Return (X, Y) of the center of cell containing provided text 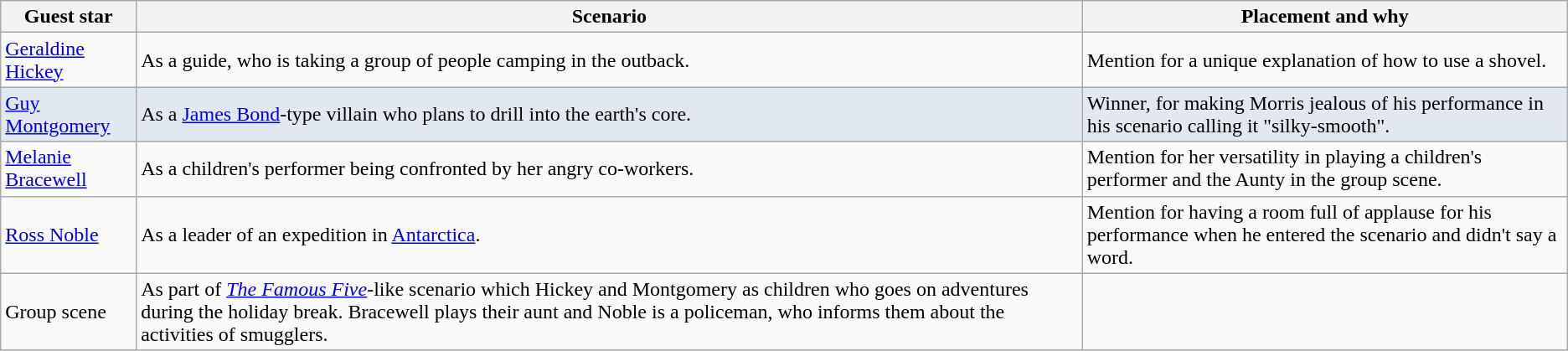
As a children's performer being confronted by her angry co-workers. (610, 169)
Guy Montgomery (69, 114)
Mention for her versatility in playing a children's performer and the Aunty in the group scene. (1325, 169)
Mention for having a room full of applause for his performance when he entered the scenario and didn't say a word. (1325, 235)
Winner, for making Morris jealous of his performance in his scenario calling it "silky-smooth". (1325, 114)
As a James Bond-type villain who plans to drill into the earth's core. (610, 114)
Group scene (69, 312)
Melanie Bracewell (69, 169)
Geraldine Hickey (69, 60)
As a guide, who is taking a group of people camping in the outback. (610, 60)
Ross Noble (69, 235)
As a leader of an expedition in Antarctica. (610, 235)
Mention for a unique explanation of how to use a shovel. (1325, 60)
Scenario (610, 17)
Placement and why (1325, 17)
Guest star (69, 17)
